Return the [x, y] coordinate for the center point of the cell that contains the specified text.  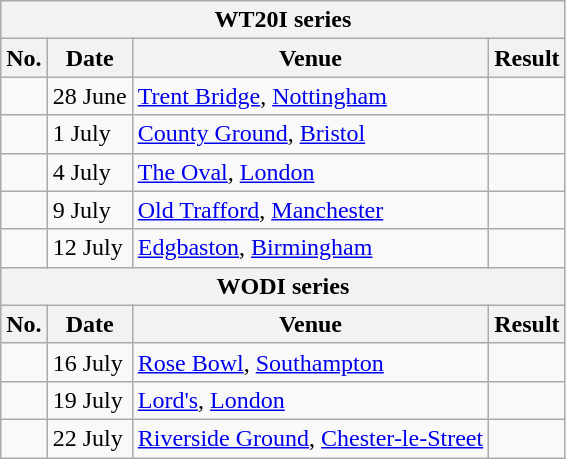
12 July [90, 248]
19 July [90, 400]
Edgbaston, Birmingham [310, 248]
Rose Bowl, Southampton [310, 362]
1 July [90, 134]
WT20I series [283, 20]
County Ground, Bristol [310, 134]
Lord's, London [310, 400]
Trent Bridge, Nottingham [310, 96]
Old Trafford, Manchester [310, 210]
The Oval, London [310, 172]
16 July [90, 362]
9 July [90, 210]
28 June [90, 96]
4 July [90, 172]
Riverside Ground, Chester-le-Street [310, 438]
22 July [90, 438]
WODI series [283, 286]
